Search for the cell housing the specified text and yield its (x, y) center coordinate. 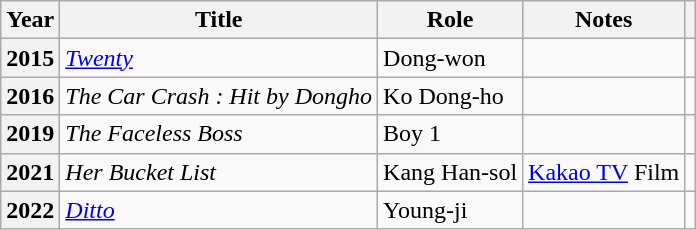
Ko Dong-ho (450, 96)
Dong-won (450, 58)
The Car Crash : Hit by Dongho (219, 96)
Role (450, 20)
Title (219, 20)
Kakao TV Film (604, 172)
Her Bucket List (219, 172)
2015 (30, 58)
2022 (30, 210)
2019 (30, 134)
Young-ji (450, 210)
2016 (30, 96)
Notes (604, 20)
Ditto (219, 210)
Boy 1 (450, 134)
The Faceless Boss (219, 134)
Twenty (219, 58)
2021 (30, 172)
Kang Han-sol (450, 172)
Year (30, 20)
